Determine the [x, y] coordinate at the center of the cell enclosing the given text.  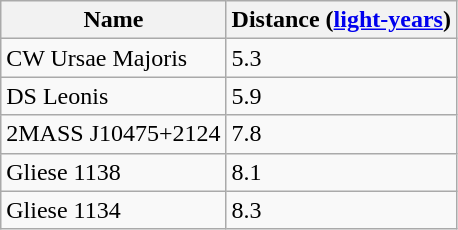
Name [114, 20]
7.8 [341, 134]
Distance (light-years) [341, 20]
5.3 [341, 58]
8.1 [341, 172]
2MASS J10475+2124 [114, 134]
8.3 [341, 210]
DS Leonis [114, 96]
Gliese 1138 [114, 172]
Gliese 1134 [114, 210]
5.9 [341, 96]
CW Ursae Majoris [114, 58]
